For the text-containing cell, return its midpoint in [X, Y] coordinate format. 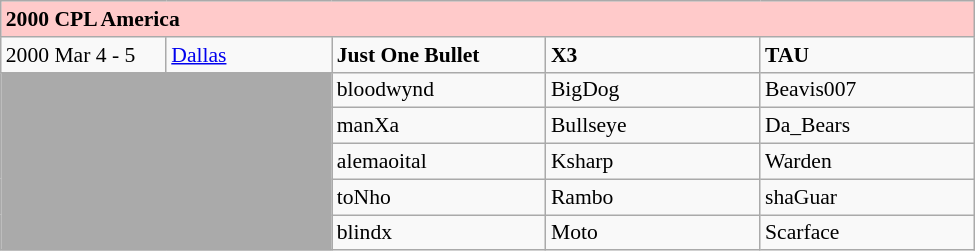
2000 Mar 4 - 5 [84, 54]
toNho [439, 197]
Scarface [867, 232]
Beavis007 [867, 90]
shaGuar [867, 197]
manXa [439, 126]
2000 CPL America [488, 19]
alemaoital [439, 161]
Da_Bears [867, 126]
Bullseye [653, 126]
Ksharp [653, 161]
blindx [439, 232]
BigDog [653, 90]
Just One Bullet [439, 54]
bloodwynd [439, 90]
X3 [653, 54]
Dallas [248, 54]
Moto [653, 232]
Rambo [653, 197]
TAU [867, 54]
Warden [867, 161]
